Extract the [x, y] coordinate from the center of the cell holding the provided text.  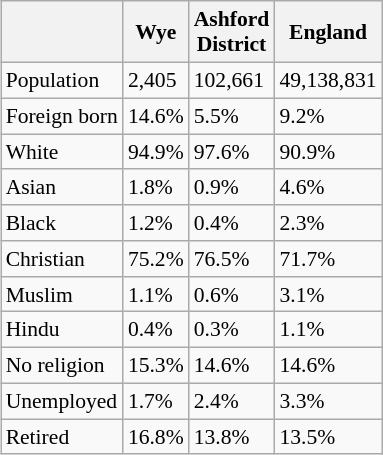
Asian [62, 187]
97.6% [232, 152]
No religion [62, 365]
3.1% [328, 294]
1.8% [156, 187]
9.2% [328, 116]
2,405 [156, 80]
0.9% [232, 187]
White [62, 152]
Christian [62, 259]
1.7% [156, 401]
2.4% [232, 401]
13.8% [232, 437]
49,138,831 [328, 80]
94.9% [156, 152]
Hindu [62, 330]
16.8% [156, 437]
1.2% [156, 223]
Wye [156, 32]
0.6% [232, 294]
Black [62, 223]
3.3% [328, 401]
102,661 [232, 80]
5.5% [232, 116]
15.3% [156, 365]
Population [62, 80]
76.5% [232, 259]
0.3% [232, 330]
90.9% [328, 152]
Muslim [62, 294]
75.2% [156, 259]
Foreign born [62, 116]
AshfordDistrict [232, 32]
Unemployed [62, 401]
2.3% [328, 223]
71.7% [328, 259]
Retired [62, 437]
England [328, 32]
4.6% [328, 187]
13.5% [328, 437]
